Capture the cell that displays the provided text and extract its [X, Y] central coordinate. 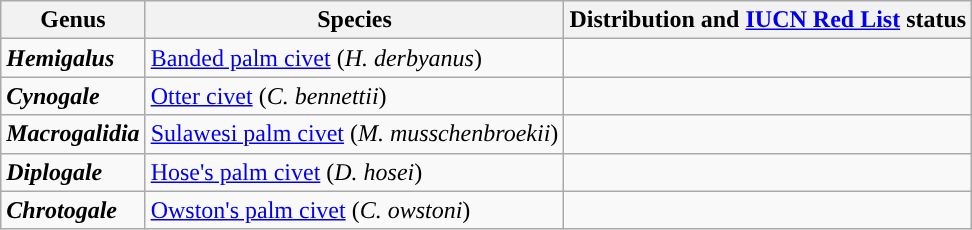
Sulawesi palm civet (M. musschenbroekii) [354, 134]
Cynogale [73, 96]
Diplogale [73, 172]
Hemigalus [73, 58]
Otter civet (C. bennettii) [354, 96]
Species [354, 20]
Owston's palm civet (C. owstoni) [354, 210]
Hose's palm civet (D. hosei) [354, 172]
Banded palm civet (H. derbyanus) [354, 58]
Distribution and IUCN Red List status [768, 20]
Macrogalidia [73, 134]
Genus [73, 20]
Chrotogale [73, 210]
